For the text-containing cell, return its midpoint in (X, Y) coordinate format. 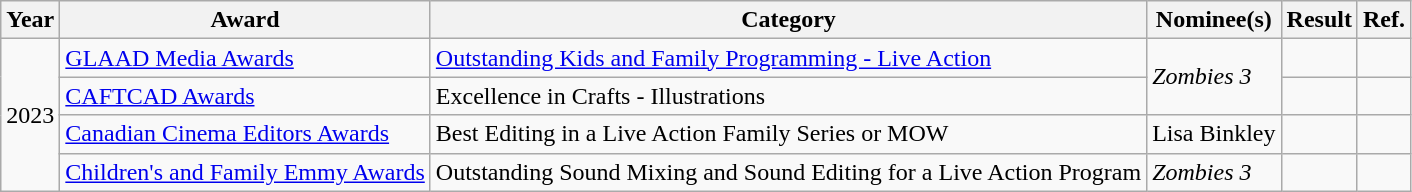
Award (245, 20)
Category (788, 20)
Best Editing in a Live Action Family Series or MOW (788, 134)
Outstanding Sound Mixing and Sound Editing for a Live Action Program (788, 172)
2023 (30, 115)
Children's and Family Emmy Awards (245, 172)
Nominee(s) (1214, 20)
Result (1319, 20)
Ref. (1384, 20)
CAFTCAD Awards (245, 96)
Outstanding Kids and Family Programming - Live Action (788, 58)
Year (30, 20)
GLAAD Media Awards (245, 58)
Excellence in Crafts - Illustrations (788, 96)
Canadian Cinema Editors Awards (245, 134)
Lisa Binkley (1214, 134)
